Pinpoint the cell where the given text exists, returning its (X, Y) midpoint coordinate. 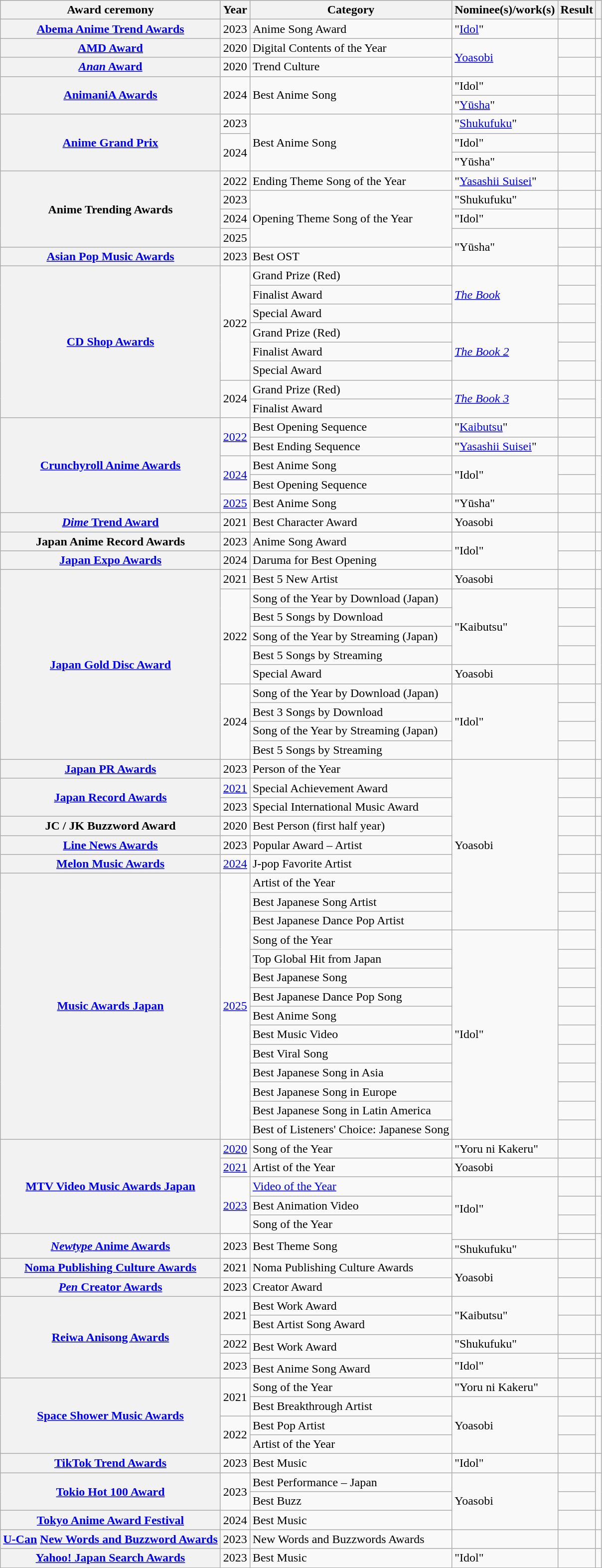
Top Global Hit from Japan (351, 959)
Award ceremony (111, 10)
Best Japanese Song in Europe (351, 1091)
J-pop Favorite Artist (351, 864)
Anan Award (111, 67)
Digital Contents of the Year (351, 48)
Line News Awards (111, 845)
Best of Listeners' Choice: Japanese Song (351, 1129)
The Book (505, 295)
The Book 2 (505, 351)
Best 5 Songs by Download (351, 617)
Opening Theme Song of the Year (351, 218)
Best Japanese Song in Asia (351, 1072)
JC / JK Buzzword Award (111, 826)
Video of the Year (351, 1187)
Person of the Year (351, 769)
Nominee(s)/work(s) (505, 10)
Best Animation Video (351, 1206)
Best Anime Song Award (351, 1368)
Tokyo Anime Award Festival (111, 1520)
Best Person (first half year) (351, 826)
Best Japanese Dance Pop Song (351, 997)
Best Theme Song (351, 1246)
Yahoo! Japan Search Awards (111, 1558)
Melon Music Awards (111, 864)
Creator Award (351, 1287)
AMD Award (111, 48)
Best Performance – Japan (351, 1482)
U-Can New Words and Buzzword Awards (111, 1539)
Best OST (351, 257)
TikTok Trend Awards (111, 1463)
MTV Video Music Awards Japan (111, 1186)
Crunchyroll Anime Awards (111, 465)
Best Artist Song Award (351, 1325)
Result (577, 10)
Asian Pop Music Awards (111, 257)
Best Breakthrough Artist (351, 1406)
Best Japanese Dance Pop Artist (351, 921)
Best 5 New Artist (351, 579)
Best Japanese Song (351, 978)
Reiwa Anisong Awards (111, 1337)
Best Japanese Song in Latin America (351, 1110)
Pen Creator Awards (111, 1287)
Category (351, 10)
Best 3 Songs by Download (351, 712)
CD Shop Awards (111, 342)
Newtype Anime Awards (111, 1246)
Best Pop Artist (351, 1425)
The Book 3 (505, 399)
Best Viral Song (351, 1053)
Best Ending Sequence (351, 446)
Trend Culture (351, 67)
Space Shower Music Awards (111, 1415)
Anime Trending Awards (111, 209)
Year (235, 10)
Abema Anime Trend Awards (111, 29)
Special International Music Award (351, 807)
Ending Theme Song of the Year (351, 180)
Best Japanese Song Artist (351, 902)
Daruma for Best Opening (351, 560)
Japan Record Awards (111, 797)
Popular Award – Artist (351, 845)
AnimaniA Awards (111, 95)
Best Music Video (351, 1035)
Music Awards Japan (111, 1006)
Japan PR Awards (111, 769)
Anime Grand Prix (111, 143)
Dime Trend Award (111, 522)
Best Character Award (351, 522)
Best Buzz (351, 1501)
New Words and Buzzwords Awards (351, 1539)
Japan Gold Disc Award (111, 665)
Japan Expo Awards (111, 560)
Japan Anime Record Awards (111, 541)
Special Achievement Award (351, 788)
Tokio Hot 100 Award (111, 1492)
